Locate the cell with the specified text and output its [X, Y] center coordinate. 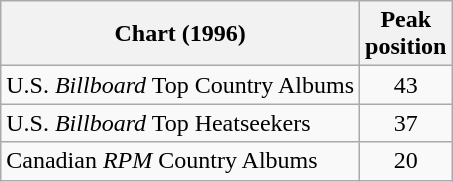
Canadian RPM Country Albums [180, 161]
20 [406, 161]
Peakposition [406, 34]
43 [406, 85]
37 [406, 123]
U.S. Billboard Top Heatseekers [180, 123]
U.S. Billboard Top Country Albums [180, 85]
Chart (1996) [180, 34]
